Locate the cell with the specified text and output its (X, Y) center coordinate. 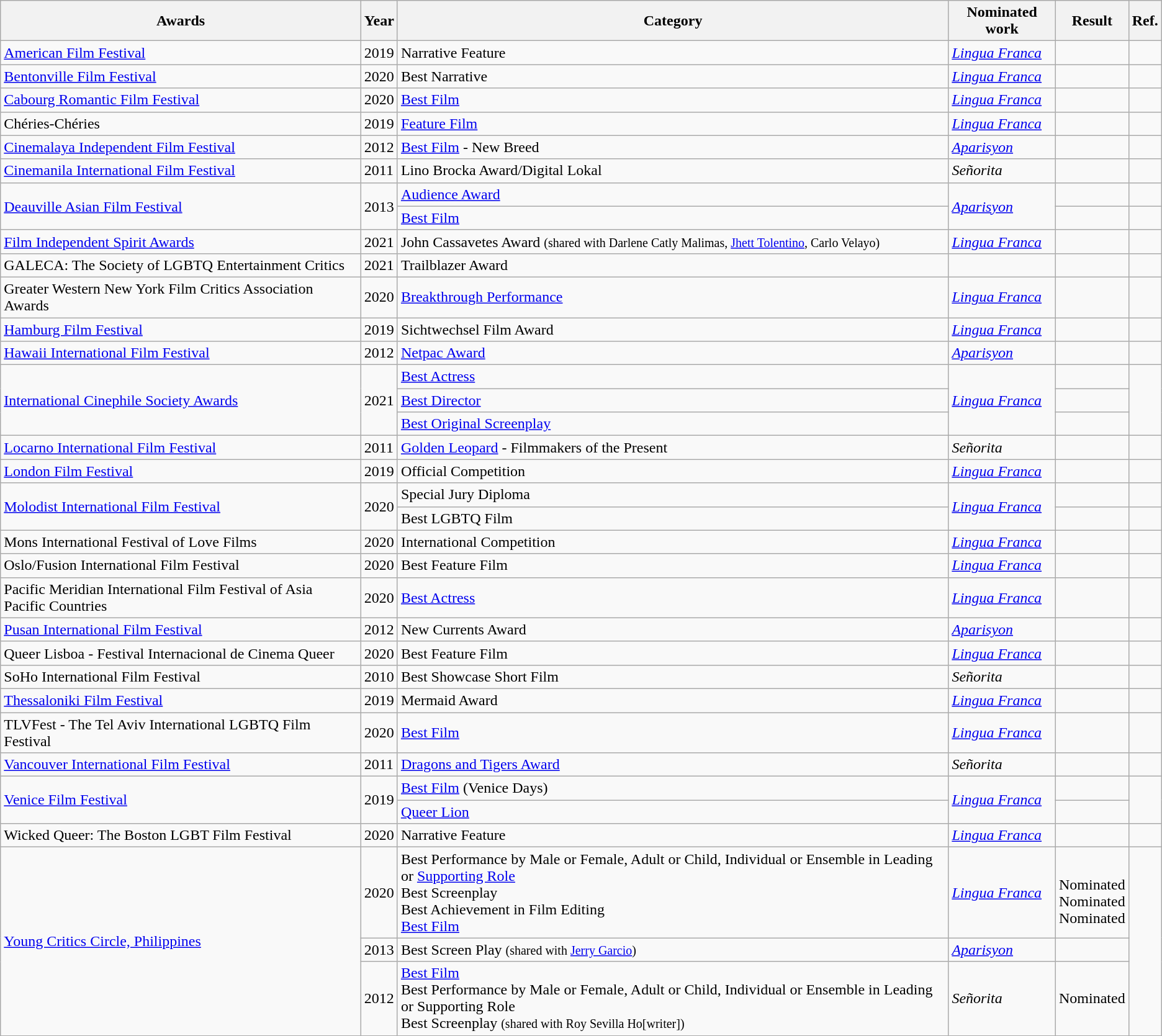
Mermaid Award (673, 700)
Nominated work (1002, 21)
Venice Film Festival (181, 800)
Cinemanila International Film Festival (181, 171)
Awards (181, 21)
Best Director (673, 400)
Trailblazer Award (673, 265)
London Film Festival (181, 471)
Best Film (Venice Days) (673, 788)
John Cassavetes Award (shared with Darlene Catly Malimas, Jhett Tolentino, Carlo Velayo) (673, 241)
Special Jury Diploma (673, 495)
Greater Western New York Film Critics Association Awards (181, 297)
Best Showcase Short Film (673, 677)
Pusan International Film Festival (181, 629)
Cinemalaya Independent Film Festival (181, 147)
Wicked Queer: The Boston LGBT Film Festival (181, 836)
Molodist International Film Festival (181, 507)
Mons International Festival of Love Films (181, 542)
Sichtwechsel Film Award (673, 330)
International Competition (673, 542)
Category (673, 21)
Feature Film (673, 124)
Result (1092, 21)
Hamburg Film Festival (181, 330)
Cabourg Romantic Film Festival (181, 100)
Vancouver International Film Festival (181, 765)
Best LGBTQ Film (673, 518)
Locarno International Film Festival (181, 448)
Best Film - New Breed (673, 147)
Young Critics Circle, Philippines (181, 941)
Ref. (1145, 21)
Golden Leopard - Filmmakers of the Present (673, 448)
Hawaii International Film Festival (181, 353)
Queer Lisboa - Festival Internacional de Cinema Queer (181, 653)
Film Independent Spirit Awards (181, 241)
New Currents Award (673, 629)
International Cinephile Society Awards (181, 400)
NominatedNominatedNominated (1092, 893)
Chéries-Chéries (181, 124)
Breakthrough Performance (673, 297)
Official Competition (673, 471)
Netpac Award (673, 353)
Deauville Asian Film Festival (181, 206)
Dragons and Tigers Award (673, 765)
Nominated (1092, 998)
Bentonville Film Festival (181, 76)
Audience Award (673, 194)
GALECA: The Society of LGBTQ Entertainment Critics (181, 265)
SoHo International Film Festival (181, 677)
Best Original Screenplay (673, 424)
Best Screen Play (shared with Jerry Garcio) (673, 950)
Year (379, 21)
Oslo/Fusion International Film Festival (181, 565)
American Film Festival (181, 53)
TLVFest - The Tel Aviv International LGBTQ Film Festival (181, 732)
Queer Lion (673, 812)
Pacific Meridian International Film Festival of Asia Pacific Countries (181, 597)
Lino Brocka Award/Digital Lokal (673, 171)
Best Narrative (673, 76)
2010 (379, 677)
Thessaloniki Film Festival (181, 700)
